Capture the cell that displays the provided text and extract its (x, y) central coordinate. 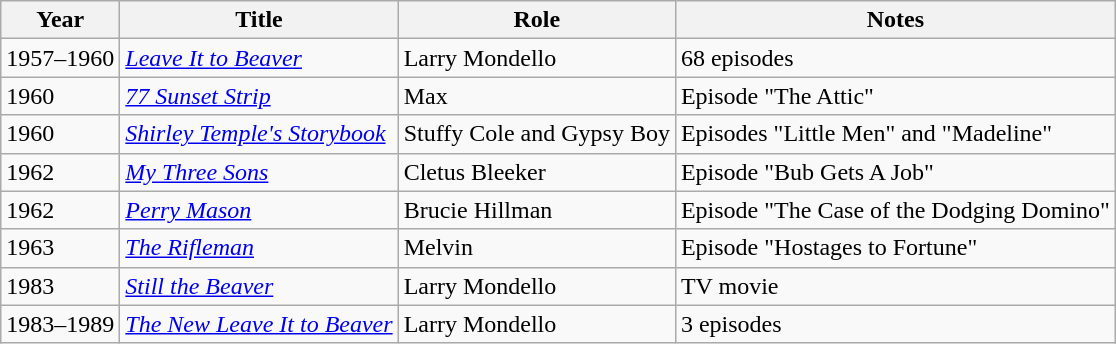
Year (60, 20)
Episode "Hostages to Fortune" (895, 248)
1963 (60, 248)
Stuffy Cole and Gypsy Boy (536, 134)
1957–1960 (60, 58)
My Three Sons (259, 172)
Melvin (536, 248)
TV movie (895, 286)
77 Sunset Strip (259, 96)
Cletus Bleeker (536, 172)
Brucie Hillman (536, 210)
Episodes "Little Men" and "Madeline" (895, 134)
Notes (895, 20)
Max (536, 96)
3 episodes (895, 324)
Episode "Bub Gets A Job" (895, 172)
Episode "The Attic" (895, 96)
Title (259, 20)
Still the Beaver (259, 286)
Perry Mason (259, 210)
68 episodes (895, 58)
Episode "The Case of the Dodging Domino" (895, 210)
Leave It to Beaver (259, 58)
The New Leave It to Beaver (259, 324)
The Rifleman (259, 248)
1983–1989 (60, 324)
1983 (60, 286)
Shirley Temple's Storybook (259, 134)
Role (536, 20)
